Determine the [x, y] coordinate at the center of the cell enclosing the given text.  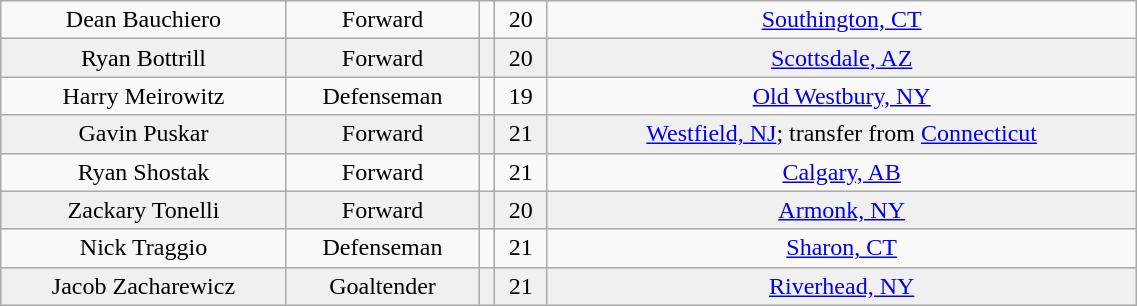
Gavin Puskar [144, 134]
Nick Traggio [144, 248]
Dean Bauchiero [144, 20]
Westfield, NJ; transfer from Connecticut [841, 134]
Goaltender [382, 286]
Southington, CT [841, 20]
19 [521, 96]
Calgary, AB [841, 172]
Harry Meirowitz [144, 96]
Armonk, NY [841, 210]
Jacob Zacharewicz [144, 286]
Riverhead, NY [841, 286]
Ryan Shostak [144, 172]
Sharon, CT [841, 248]
Old Westbury, NY [841, 96]
Scottsdale, AZ [841, 58]
Ryan Bottrill [144, 58]
Zackary Tonelli [144, 210]
